Identify which cell holds the provided text, then report its (X, Y) central coordinate. 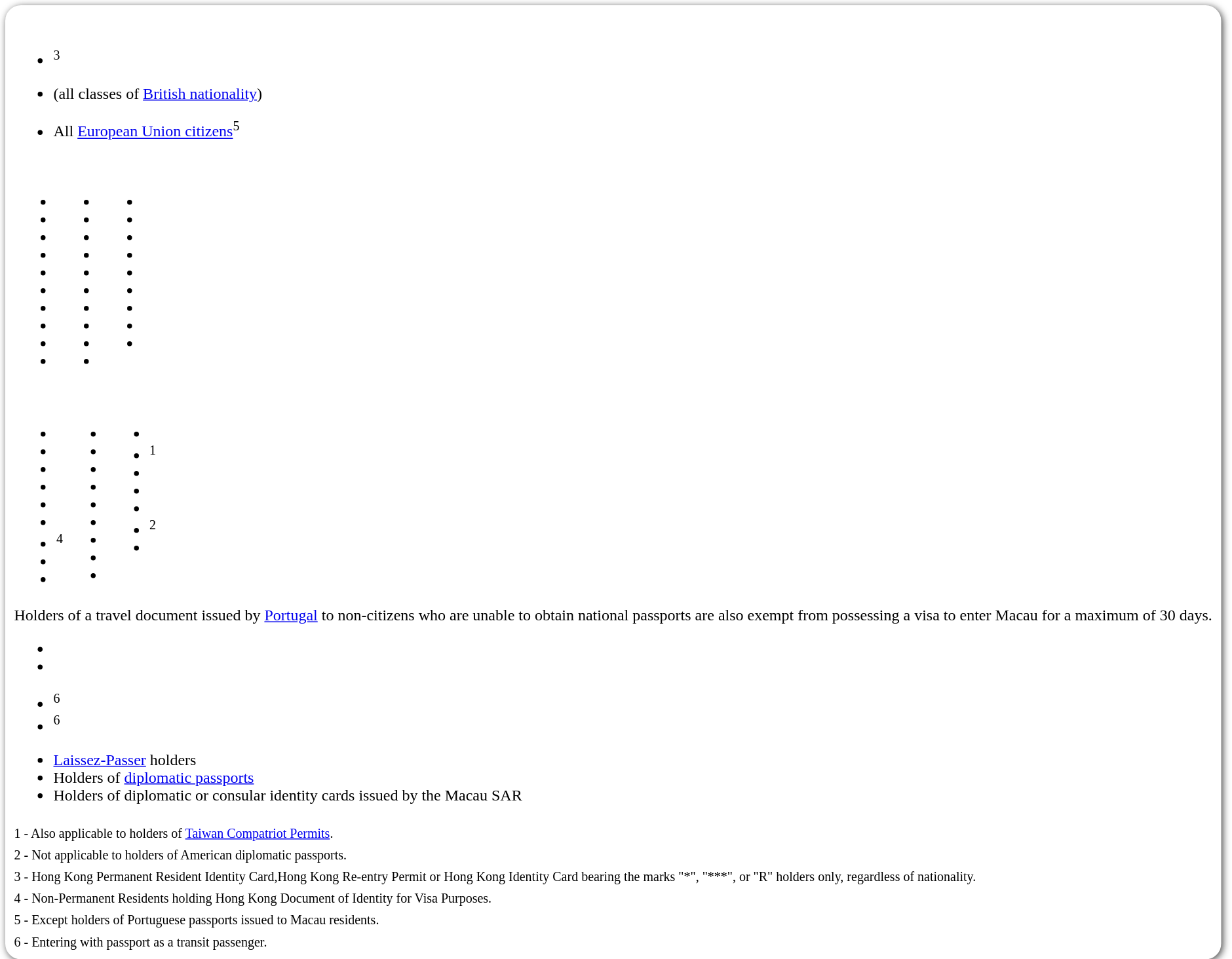
4 (39, 497)
12 (134, 497)
